Extract the [X, Y] coordinate from the center of the cell holding the provided text.  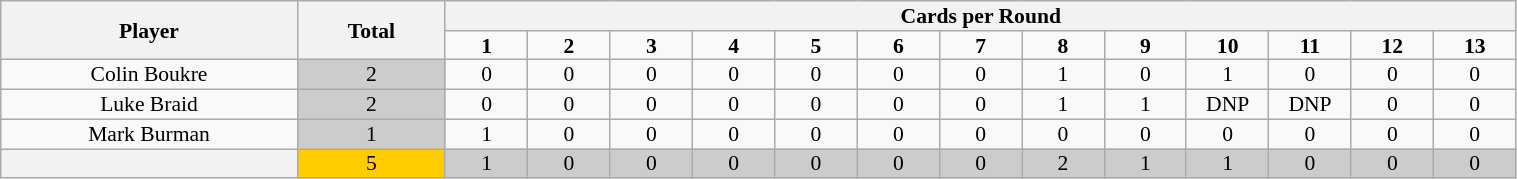
3 [651, 46]
13 [1474, 46]
Luke Braid [149, 105]
7 [980, 46]
6 [898, 46]
11 [1310, 46]
8 [1063, 46]
Player [149, 30]
Cards per Round [980, 16]
4 [733, 46]
Total [371, 30]
Colin Boukre [149, 75]
9 [1145, 46]
Mark Burman [149, 134]
10 [1227, 46]
12 [1392, 46]
